Find where the given text appears and provide that cell's center as [X, Y] coordinate. 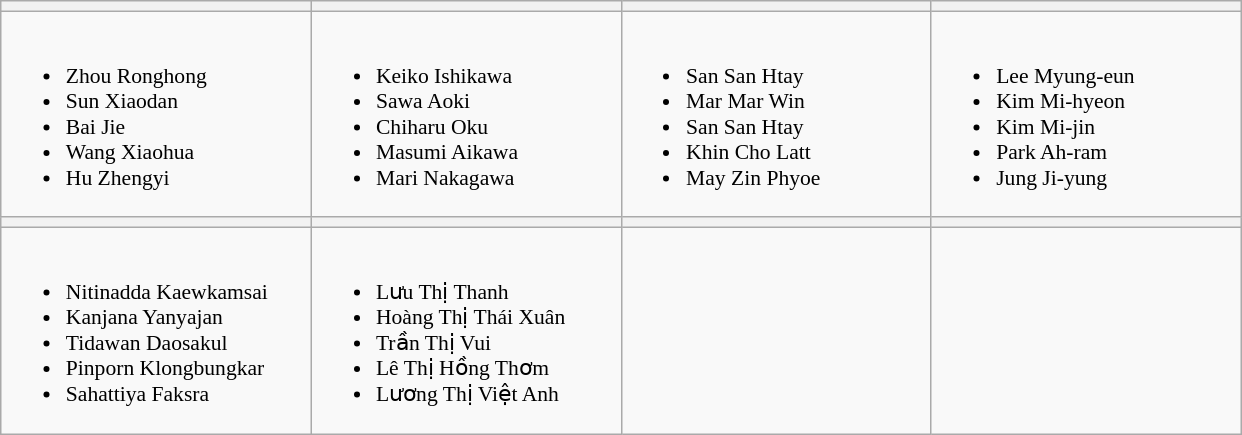
Lưu Thị ThanhHoàng Thị Thái XuânTrần Thị VuiLê Thị Hồng ThơmLương Thị Việt Anh [466, 331]
Lee Myung-eunKim Mi-hyeonKim Mi-jinPark Ah-ramJung Ji-yung [1086, 114]
Zhou RonghongSun XiaodanBai JieWang XiaohuaHu Zhengyi [156, 114]
Nitinadda KaewkamsaiKanjana YanyajanTidawan DaosakulPinporn KlongbungkarSahattiya Faksra [156, 331]
Keiko IshikawaSawa AokiChiharu OkuMasumi AikawaMari Nakagawa [466, 114]
San San HtayMar Mar WinSan San HtayKhin Cho LattMay Zin Phyoe [776, 114]
